Capture the cell that displays the provided text and extract its [X, Y] central coordinate. 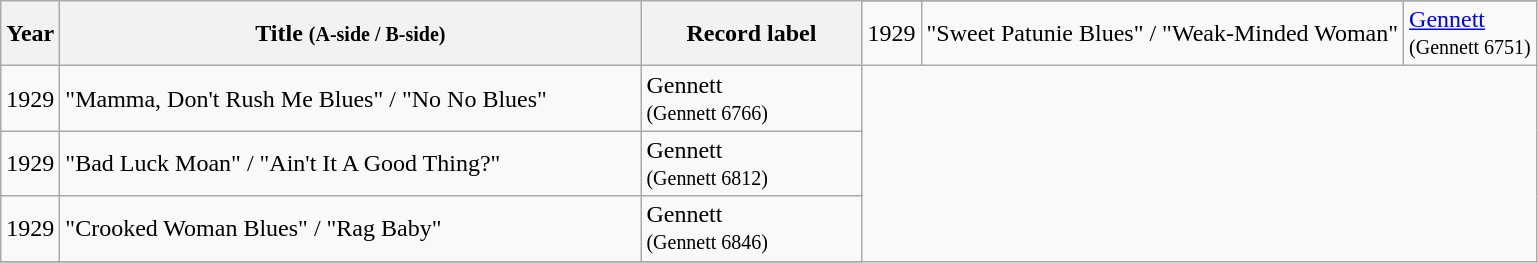
Gennett(Gennett 6751) [1470, 34]
Gennett(Gennett 6766) [752, 98]
Gennett(Gennett 6812) [752, 164]
"Sweet Patunie Blues" / "Weak-Minded Woman" [1162, 34]
Gennett(Gennett 6846) [752, 228]
"Bad Luck Moan" / "Ain't It A Good Thing?" [350, 164]
"Mamma, Don't Rush Me Blues" / "No No Blues" [350, 98]
Record label [752, 34]
Year [30, 34]
Title (A-side / B-side) [350, 34]
"Crooked Woman Blues" / "Rag Baby" [350, 228]
